From the cell containing the given text, extract its center point as [x, y] coordinate. 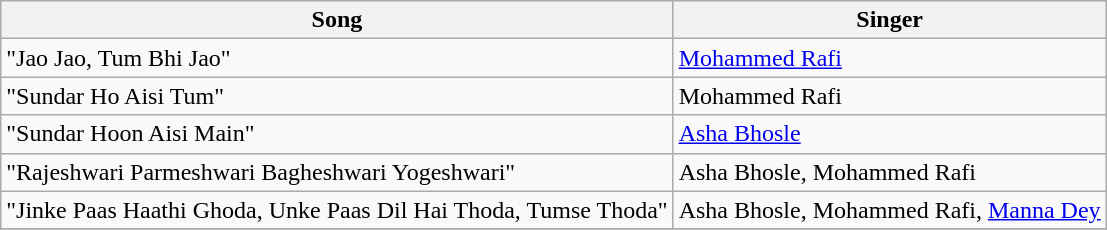
"Jinke Paas Haathi Ghoda, Unke Paas Dil Hai Thoda, Tumse Thoda" [337, 210]
Singer [890, 20]
Asha Bhosle [890, 134]
"Sundar Hoon Aisi Main" [337, 134]
Asha Bhosle, Mohammed Rafi, Manna Dey [890, 210]
"Rajeshwari Parmeshwari Bagheshwari Yogeshwari" [337, 172]
"Jao Jao, Tum Bhi Jao" [337, 58]
Song [337, 20]
Asha Bhosle, Mohammed Rafi [890, 172]
"Sundar Ho Aisi Tum" [337, 96]
